Provide the [x, y] coordinate of the cell's center where the given text is located.  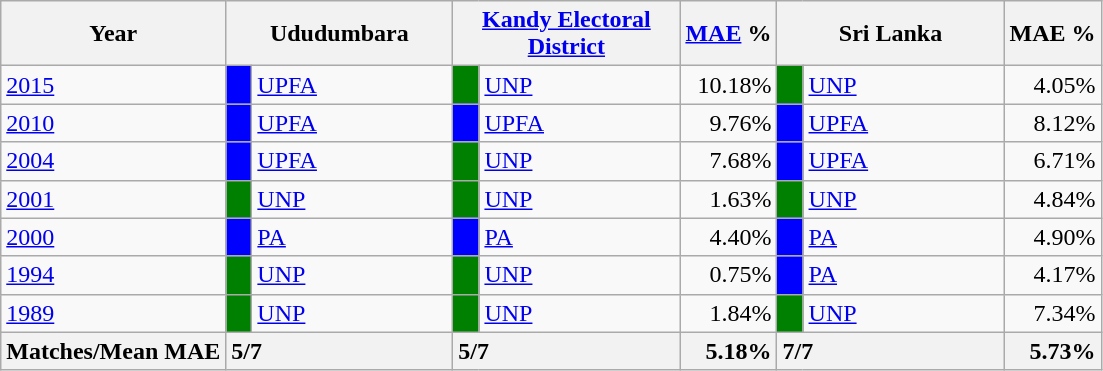
Matches/Mean MAE [114, 351]
Ududumbara [340, 34]
4.17% [1052, 275]
Year [114, 34]
1.84% [728, 313]
2001 [114, 199]
10.18% [728, 85]
8.12% [1052, 123]
2000 [114, 237]
4.05% [1052, 85]
7/7 [890, 351]
1989 [114, 313]
1.63% [728, 199]
2010 [114, 123]
0.75% [728, 275]
7.68% [728, 161]
6.71% [1052, 161]
5.18% [728, 351]
9.76% [728, 123]
4.84% [1052, 199]
Kandy Electoral District [566, 34]
5.73% [1052, 351]
7.34% [1052, 313]
2015 [114, 85]
1994 [114, 275]
4.90% [1052, 237]
2004 [114, 161]
4.40% [728, 237]
Sri Lanka [890, 34]
